Extract the (x, y) coordinate from the center of the cell holding the provided text.  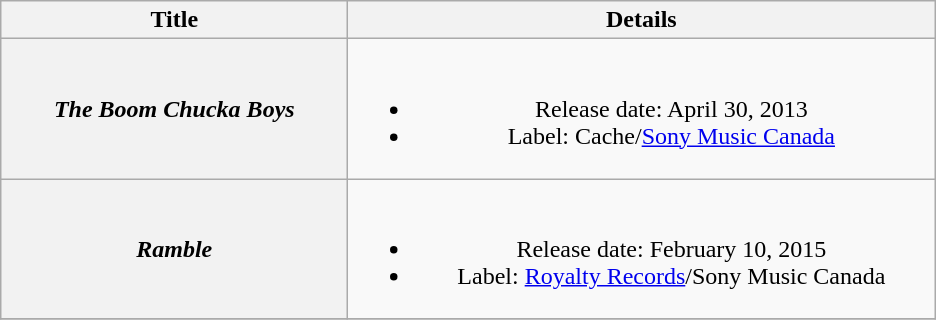
Release date: February 10, 2015Label: Royalty Records/Sony Music Canada (642, 249)
Ramble (174, 249)
The Boom Chucka Boys (174, 109)
Title (174, 20)
Release date: April 30, 2013Label: Cache/Sony Music Canada (642, 109)
Details (642, 20)
